Provide the [x, y] coordinate of the cell's center where the given text is located.  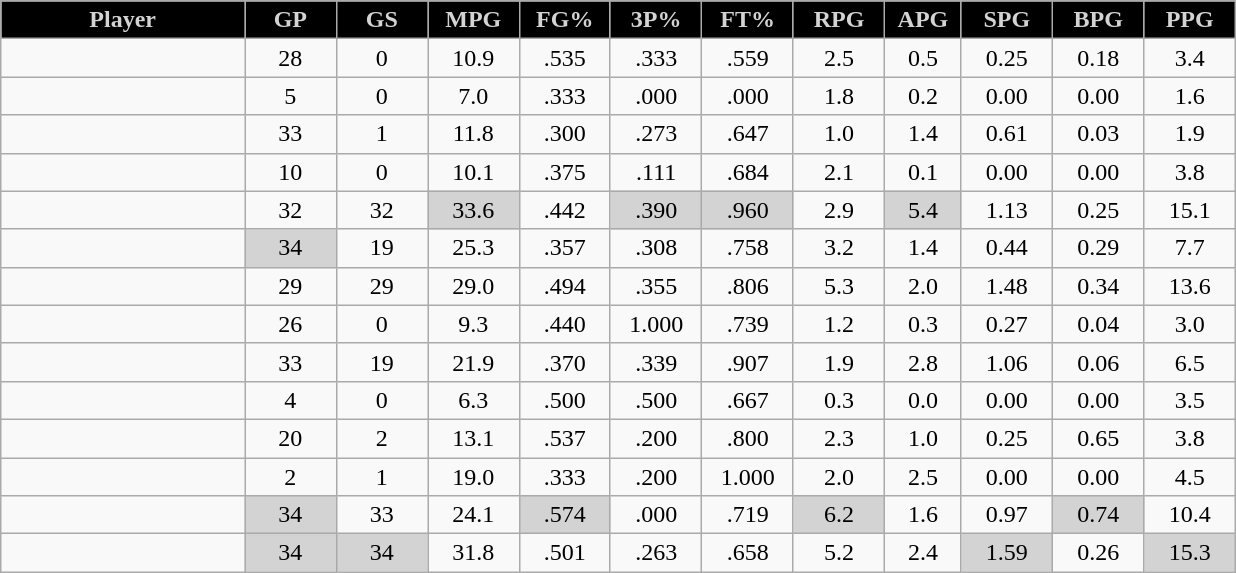
.684 [748, 172]
0.61 [1006, 134]
1.59 [1006, 553]
0.97 [1006, 515]
2.4 [923, 553]
10.4 [1190, 515]
13.1 [474, 438]
SPG [1006, 20]
19.0 [474, 477]
31.8 [474, 553]
.960 [748, 210]
APG [923, 20]
2.9 [838, 210]
.800 [748, 438]
6.5 [1190, 362]
4.5 [1190, 477]
.739 [748, 324]
25.3 [474, 248]
5.2 [838, 553]
MPG [474, 20]
15.3 [1190, 553]
3.0 [1190, 324]
5 [290, 96]
0.29 [1098, 248]
.535 [564, 58]
.263 [656, 553]
3P% [656, 20]
.907 [748, 362]
.355 [656, 286]
GP [290, 20]
1.2 [838, 324]
5.4 [923, 210]
.574 [564, 515]
29.0 [474, 286]
28 [290, 58]
.806 [748, 286]
1.13 [1006, 210]
FT% [748, 20]
10.1 [474, 172]
2.3 [838, 438]
21.9 [474, 362]
.501 [564, 553]
10 [290, 172]
.273 [656, 134]
3.5 [1190, 400]
.390 [656, 210]
.339 [656, 362]
.658 [748, 553]
.370 [564, 362]
Player [123, 20]
0.44 [1006, 248]
20 [290, 438]
6.2 [838, 515]
1.06 [1006, 362]
3.4 [1190, 58]
0.03 [1098, 134]
4 [290, 400]
.308 [656, 248]
.667 [748, 400]
26 [290, 324]
.357 [564, 248]
0.27 [1006, 324]
11.8 [474, 134]
0.1 [923, 172]
10.9 [474, 58]
RPG [838, 20]
7.7 [1190, 248]
.442 [564, 210]
0.0 [923, 400]
1.8 [838, 96]
0.65 [1098, 438]
24.1 [474, 515]
0.26 [1098, 553]
7.0 [474, 96]
.647 [748, 134]
33.6 [474, 210]
9.3 [474, 324]
6.3 [474, 400]
.758 [748, 248]
BPG [1098, 20]
0.5 [923, 58]
.559 [748, 58]
13.6 [1190, 286]
2.1 [838, 172]
0.2 [923, 96]
0.04 [1098, 324]
15.1 [1190, 210]
.537 [564, 438]
0.74 [1098, 515]
2.8 [923, 362]
5.3 [838, 286]
.719 [748, 515]
.494 [564, 286]
GS [382, 20]
.440 [564, 324]
.300 [564, 134]
0.06 [1098, 362]
0.34 [1098, 286]
1.48 [1006, 286]
.111 [656, 172]
FG% [564, 20]
PPG [1190, 20]
.375 [564, 172]
3.2 [838, 248]
0.18 [1098, 58]
